Search for the cell housing the specified text and yield its (x, y) center coordinate. 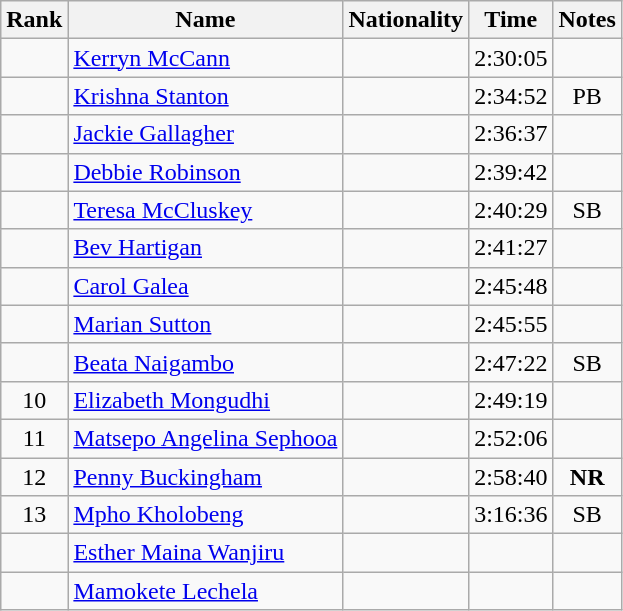
PB (587, 96)
2:39:42 (511, 172)
Notes (587, 20)
Krishna Stanton (206, 96)
2:45:55 (511, 324)
Nationality (406, 20)
2:30:05 (511, 58)
Teresa McCluskey (206, 210)
Rank (34, 20)
2:47:22 (511, 362)
Beata Naigambo (206, 362)
Penny Buckingham (206, 477)
Carol Galea (206, 286)
11 (34, 438)
Jackie Gallagher (206, 134)
Debbie Robinson (206, 172)
2:40:29 (511, 210)
2:45:48 (511, 286)
12 (34, 477)
Name (206, 20)
Esther Maina Wanjiru (206, 553)
NR (587, 477)
Matsepo Angelina Sephooa (206, 438)
Mpho Kholobeng (206, 515)
Mamokete Lechela (206, 591)
2:34:52 (511, 96)
3:16:36 (511, 515)
2:58:40 (511, 477)
Elizabeth Mongudhi (206, 400)
Kerryn McCann (206, 58)
2:36:37 (511, 134)
Bev Hartigan (206, 248)
Time (511, 20)
2:52:06 (511, 438)
2:49:19 (511, 400)
2:41:27 (511, 248)
13 (34, 515)
10 (34, 400)
Marian Sutton (206, 324)
